Return the [X, Y] coordinate for the center point of the cell that contains the specified text.  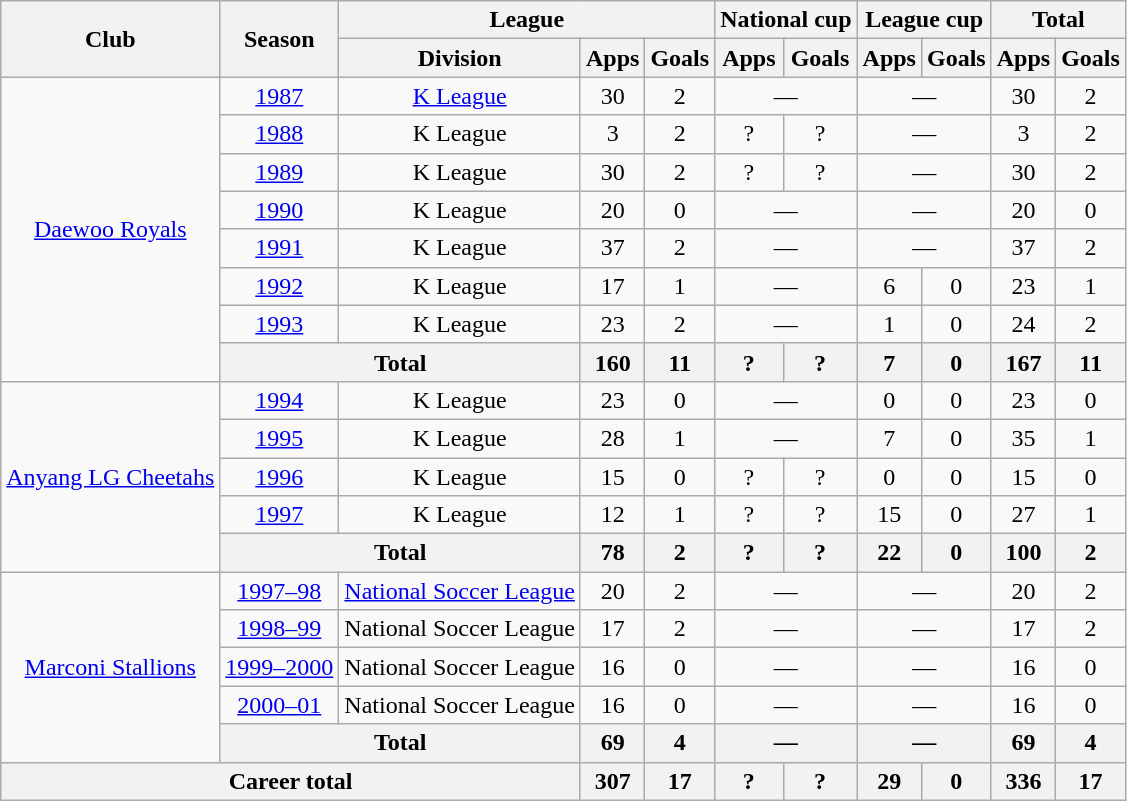
35 [1023, 438]
1988 [280, 134]
336 [1023, 781]
160 [612, 362]
National cup [786, 20]
1991 [280, 248]
1993 [280, 324]
1996 [280, 477]
Club [110, 39]
27 [1023, 515]
12 [612, 515]
1994 [280, 400]
2000–01 [280, 705]
1995 [280, 438]
1997–98 [280, 591]
Career total [291, 781]
League [527, 20]
29 [889, 781]
22 [889, 553]
307 [612, 781]
167 [1023, 362]
6 [889, 286]
Anyang LG Cheetahs [110, 476]
Season [280, 39]
78 [612, 553]
League cup [924, 20]
100 [1023, 553]
1992 [280, 286]
1998–99 [280, 629]
1990 [280, 210]
Marconi Stallions [110, 667]
1987 [280, 96]
Daewoo Royals [110, 229]
1997 [280, 515]
1989 [280, 172]
Division [460, 58]
28 [612, 438]
1999–2000 [280, 667]
24 [1023, 324]
